Capture the cell that displays the provided text and extract its (X, Y) central coordinate. 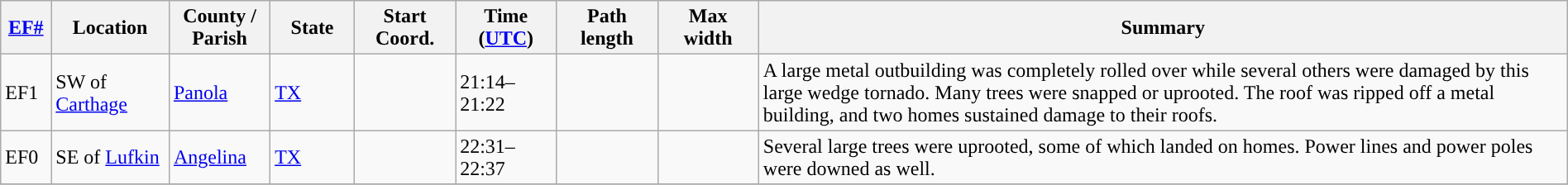
Angelina (219, 157)
SE of Lufkin (111, 157)
Max width (708, 28)
Path length (607, 28)
Several large trees were uprooted, some of which landed on homes. Power lines and power poles were downed as well. (1163, 157)
Summary (1163, 28)
EF1 (26, 92)
22:31–22:37 (506, 157)
Panola (219, 92)
SW of Carthage (111, 92)
Location (111, 28)
21:14–21:22 (506, 92)
Start Coord. (404, 28)
State (313, 28)
County / Parish (219, 28)
Time (UTC) (506, 28)
EF0 (26, 157)
EF# (26, 28)
